Capture the cell that displays the provided text and extract its (x, y) central coordinate. 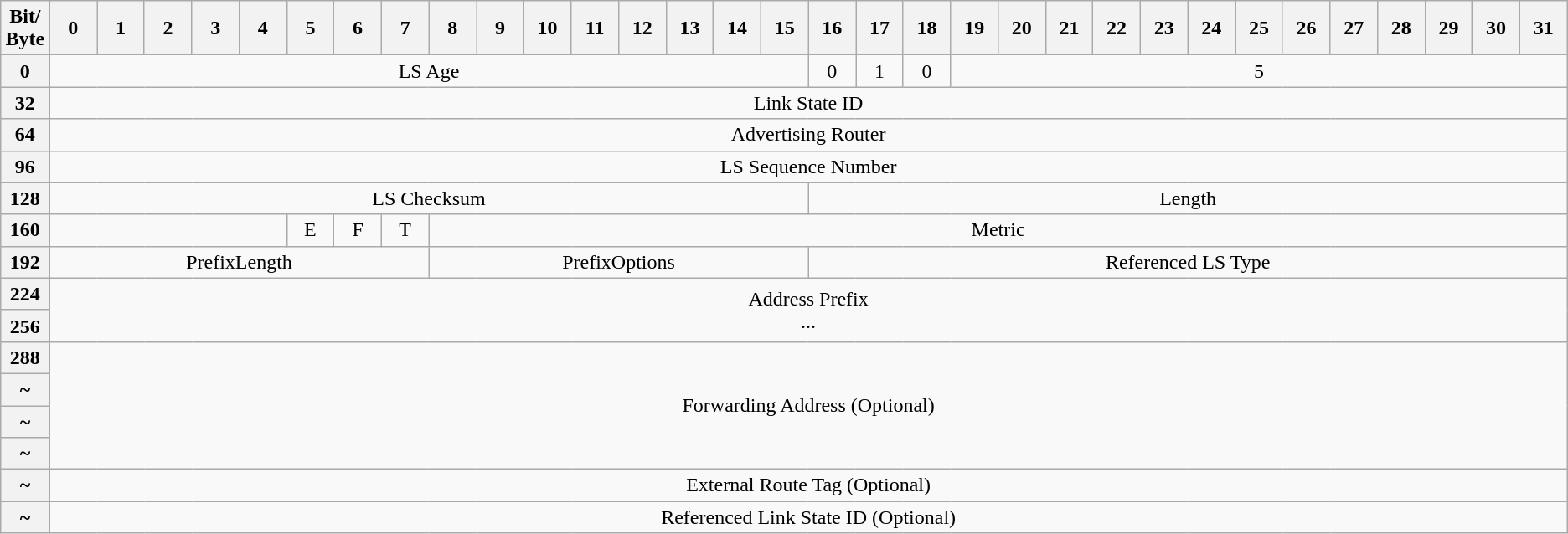
4 (263, 28)
6 (358, 28)
96 (25, 167)
PrefixOptions (618, 262)
32 (25, 103)
Forwarding Address (Optional) (808, 405)
31 (1543, 28)
27 (1354, 28)
Referenced LS Type (1188, 262)
18 (926, 28)
E (310, 230)
28 (1400, 28)
LS Age (429, 71)
30 (1496, 28)
7 (405, 28)
64 (25, 135)
22 (1117, 28)
Address Prefix... (808, 310)
17 (879, 28)
25 (1260, 28)
29 (1449, 28)
26 (1307, 28)
8 (452, 28)
11 (595, 28)
3 (216, 28)
24 (1211, 28)
LS Sequence Number (808, 167)
20 (1022, 28)
13 (690, 28)
Advertising Router (808, 135)
224 (25, 294)
160 (25, 230)
Length (1188, 198)
Referenced Link State ID (Optional) (808, 517)
12 (642, 28)
10 (548, 28)
192 (25, 262)
PrefixLength (240, 262)
16 (833, 28)
External Route Tag (Optional) (808, 485)
LS Checksum (429, 198)
Metric (998, 230)
19 (975, 28)
23 (1164, 28)
128 (25, 198)
21 (1069, 28)
14 (737, 28)
Bit/Byte (25, 28)
F (358, 230)
256 (25, 326)
T (405, 230)
15 (784, 28)
9 (501, 28)
288 (25, 357)
Link State ID (808, 103)
2 (168, 28)
